Scan for the cell matching the given text and deliver its [X, Y] coordinate at center. 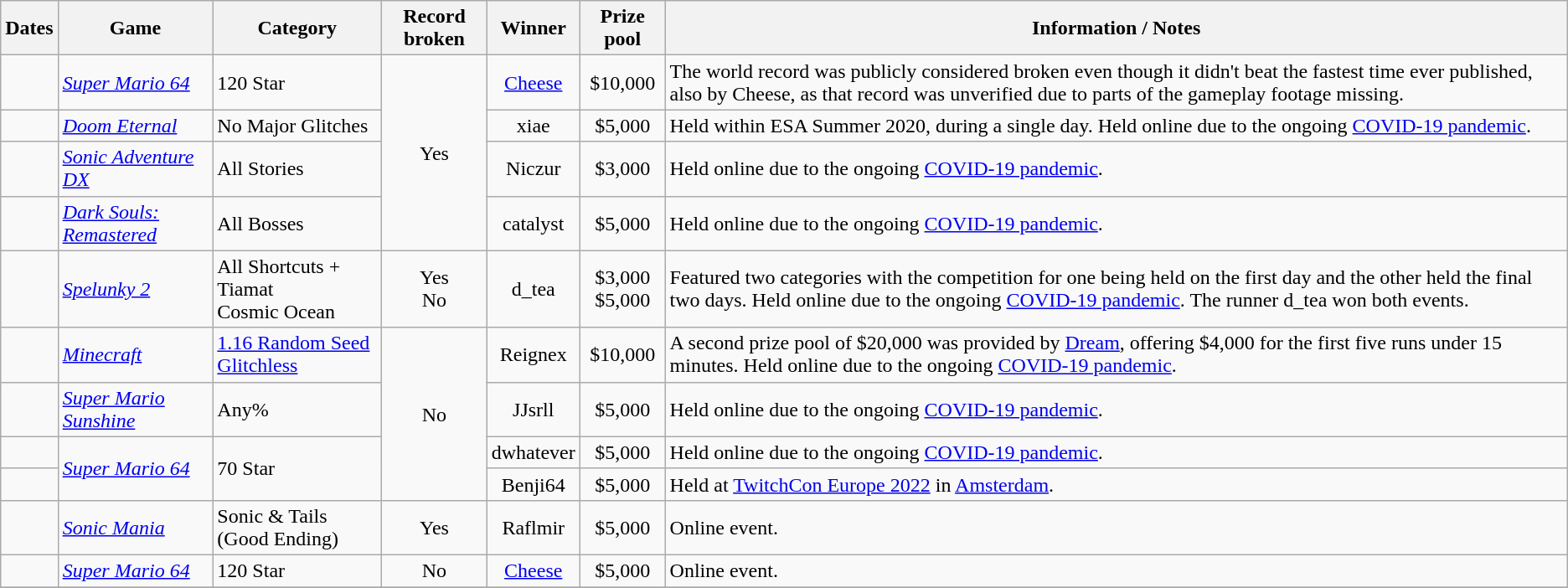
Record broken [435, 28]
Held at TwitchCon Europe 2022 in Amsterdam. [1116, 484]
xiae [533, 126]
Dates [29, 28]
All Bosses [297, 223]
Any% [297, 409]
Game [136, 28]
Category [297, 28]
$3,000 [622, 169]
Super Mario Sunshine [136, 409]
Winner [533, 28]
$3,000$5,000 [622, 289]
Held within ESA Summer 2020, during a single day. Held online due to the ongoing COVID-19 pandemic. [1116, 126]
d_tea [533, 289]
Information / Notes [1116, 28]
YesNo [435, 289]
Sonic Adventure DX [136, 169]
Minecraft [136, 355]
Niczur [533, 169]
dwhatever [533, 452]
Prize pool [622, 28]
All Shortcuts + TiamatCosmic Ocean [297, 289]
catalyst [533, 223]
Sonic & Tails (Good Ending) [297, 528]
Spelunky 2 [136, 289]
Benji64 [533, 484]
Dark Souls: Remastered [136, 223]
Sonic Mania [136, 528]
1.16 Random Seed Glitchless [297, 355]
Raflmir [533, 528]
Doom Eternal [136, 126]
All Stories [297, 169]
No Major Glitches [297, 126]
JJsrll [533, 409]
Reignex [533, 355]
70 Star [297, 468]
